Determine the [X, Y] coordinate at the center of the cell enclosing the given text.  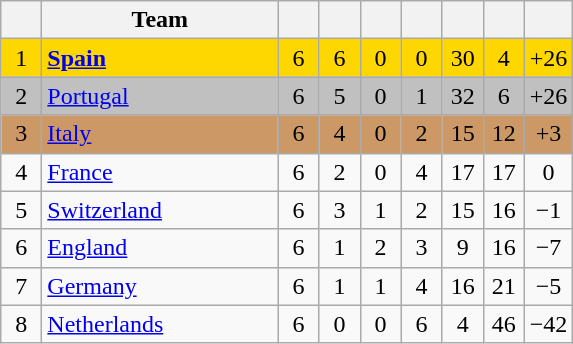
+3 [548, 134]
46 [504, 324]
Switzerland [160, 210]
−7 [548, 248]
12 [504, 134]
Netherlands [160, 324]
9 [462, 248]
Germany [160, 286]
21 [504, 286]
−5 [548, 286]
Italy [160, 134]
−1 [548, 210]
England [160, 248]
8 [22, 324]
France [160, 172]
7 [22, 286]
30 [462, 58]
32 [462, 96]
Team [160, 20]
Spain [160, 58]
−42 [548, 324]
Portugal [160, 96]
